From the cell containing the given text, extract its center point as [X, Y] coordinate. 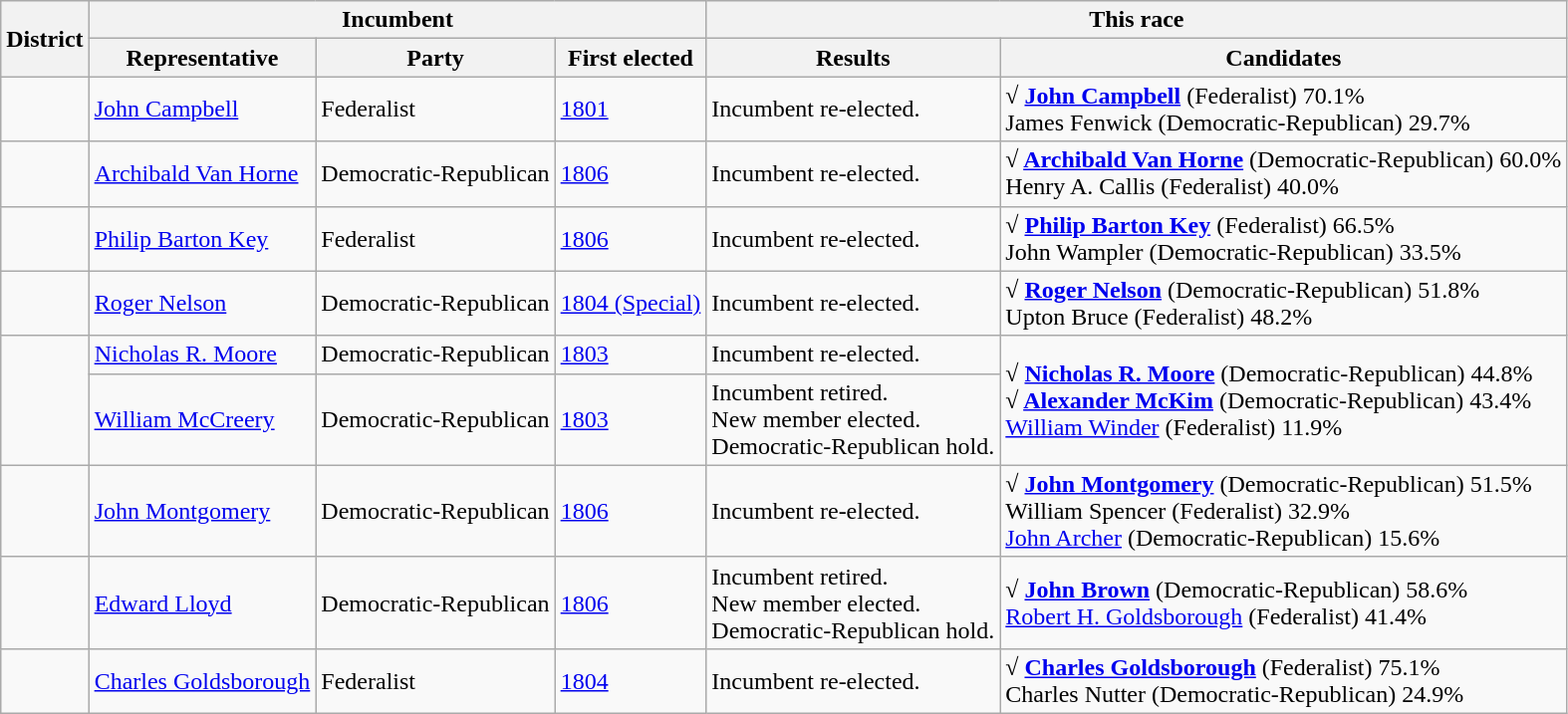
This race [1137, 20]
√ Nicholas R. Moore (Democratic-Republican) 44.8%√ Alexander McKim (Democratic-Republican) 43.4%William Winder (Federalist) 11.9% [1283, 400]
John Campbell [202, 110]
√ Roger Nelson (Democratic-Republican) 51.8%Upton Bruce (Federalist) 48.2% [1283, 303]
1801 [631, 110]
√ John Brown (Democratic-Republican) 58.6%Robert H. Goldsborough (Federalist) 41.4% [1283, 602]
District [45, 39]
John Montgomery [202, 511]
Roger Nelson [202, 303]
Representative [202, 58]
√ Charles Goldsborough (Federalist) 75.1%Charles Nutter (Democratic-Republican) 24.9% [1283, 681]
First elected [631, 58]
√ Archibald Van Horne (Democratic-Republican) 60.0%Henry A. Callis (Federalist) 40.0% [1283, 173]
Incumbent [397, 20]
Edward Lloyd [202, 602]
Nicholas R. Moore [202, 355]
Archibald Van Horne [202, 173]
1804 (Special) [631, 303]
William McCreery [202, 419]
√ John Montgomery (Democratic-Republican) 51.5%William Spencer (Federalist) 32.9%John Archer (Democratic-Republican) 15.6% [1283, 511]
Charles Goldsborough [202, 681]
Party [435, 58]
1804 [631, 681]
Philip Barton Key [202, 239]
Results [853, 58]
Candidates [1283, 58]
√ Philip Barton Key (Federalist) 66.5%John Wampler (Democratic-Republican) 33.5% [1283, 239]
√ John Campbell (Federalist) 70.1%James Fenwick (Democratic-Republican) 29.7% [1283, 110]
